Detect which cell encompasses the target text, then output its [X, Y] center coordinate. 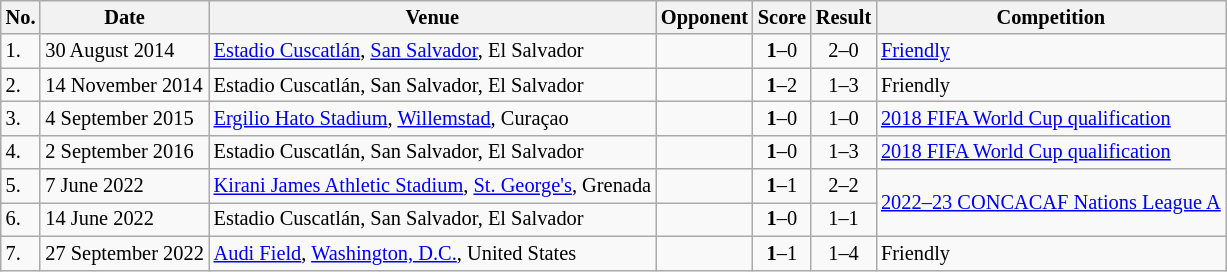
7. [21, 253]
2 September 2016 [124, 152]
Opponent [704, 17]
27 September 2022 [124, 253]
Kirani James Athletic Stadium, St. George's, Grenada [432, 186]
Ergilio Hato Stadium, Willemstad, Curaçao [432, 118]
Date [124, 17]
4. [21, 152]
14 June 2022 [124, 219]
3. [21, 118]
1. [21, 51]
30 August 2014 [124, 51]
5. [21, 186]
2–0 [844, 51]
1–4 [844, 253]
1–2 [782, 85]
2–2 [844, 186]
6. [21, 219]
2022–23 CONCACAF Nations League A [1051, 202]
2. [21, 85]
Audi Field, Washington, D.C., United States [432, 253]
7 June 2022 [124, 186]
4 September 2015 [124, 118]
Competition [1051, 17]
14 November 2014 [124, 85]
Score [782, 17]
No. [21, 17]
Venue [432, 17]
Result [844, 17]
